Extract the [X, Y] coordinate from the center of the cell holding the provided text.  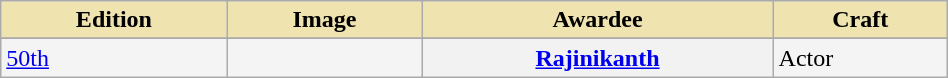
Actor [860, 58]
Edition [114, 20]
Awardee [598, 20]
Image [324, 20]
50th [114, 58]
Rajinikanth [598, 58]
Craft [860, 20]
